Identify which cell holds the provided text, then report its [x, y] central coordinate. 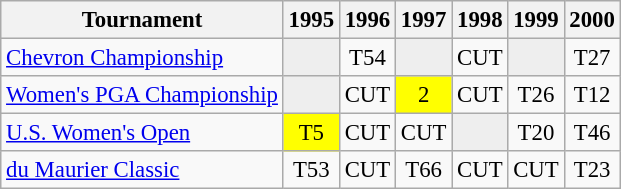
1996 [367, 20]
T66 [424, 170]
T12 [592, 95]
1995 [311, 20]
2000 [592, 20]
T26 [536, 95]
Tournament [142, 20]
1997 [424, 20]
U.S. Women's Open [142, 133]
2 [424, 95]
T46 [592, 133]
1998 [480, 20]
T20 [536, 133]
T23 [592, 170]
T53 [311, 170]
T27 [592, 58]
du Maurier Classic [142, 170]
T5 [311, 133]
Chevron Championship [142, 58]
T54 [367, 58]
Women's PGA Championship [142, 95]
1999 [536, 20]
